Find where the given text appears and provide that cell's center as [x, y] coordinate. 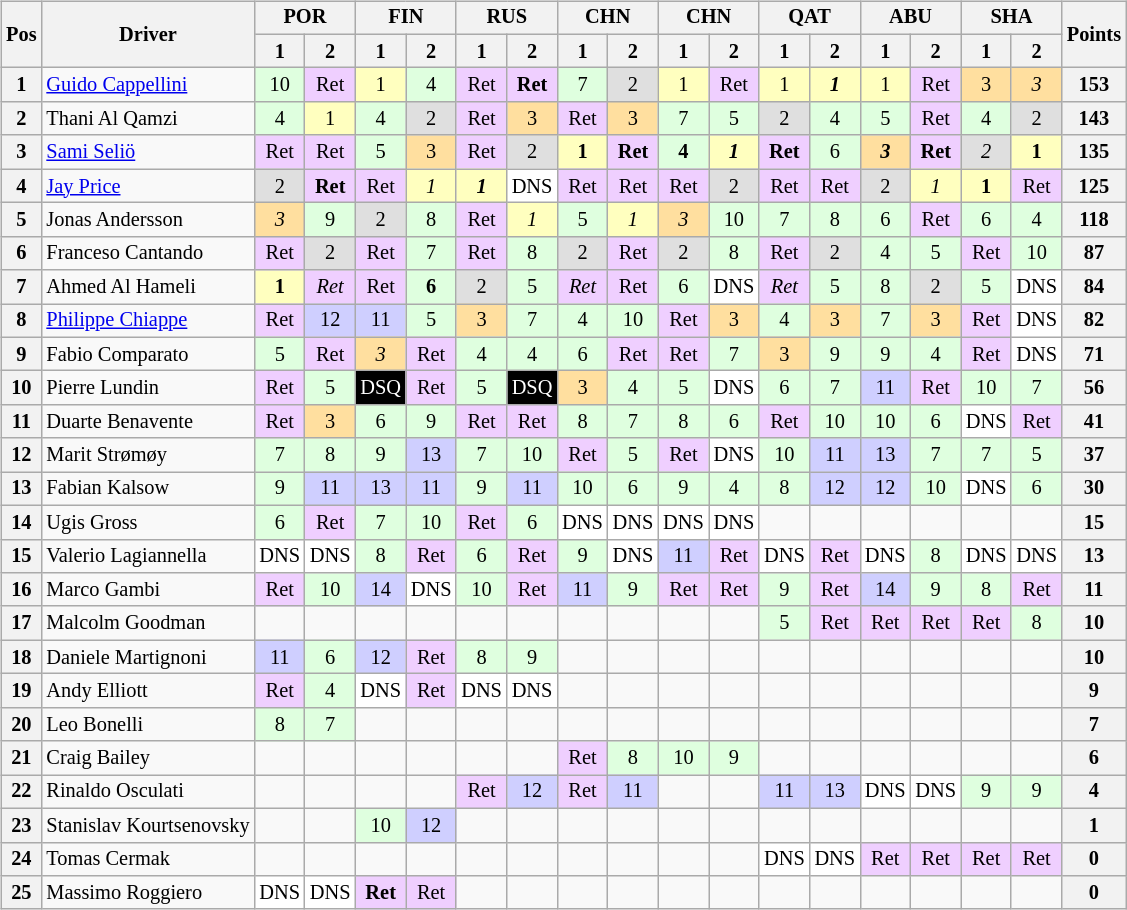
135 [1094, 152]
18 [21, 657]
Jonas Andersson [148, 220]
37 [1094, 455]
153 [1094, 85]
FIN [406, 18]
Rinaldo Osculati [148, 792]
Marco Gambi [148, 590]
21 [21, 758]
QAT [810, 18]
Fabio Comparato [148, 354]
Duarte Benavente [148, 422]
Philippe Chiappe [148, 321]
Pos [21, 34]
25 [21, 893]
30 [1094, 489]
Thani Al Qamzi [148, 119]
41 [1094, 422]
POR [304, 18]
Tomas Cermak [148, 859]
Massimo Roggiero [148, 893]
Ugis Gross [148, 522]
Guido Cappellini [148, 85]
Points [1094, 34]
Andy Elliott [148, 691]
143 [1094, 119]
Franceso Cantando [148, 253]
Driver [148, 34]
56 [1094, 388]
71 [1094, 354]
SHA [1012, 18]
Craig Bailey [148, 758]
23 [21, 825]
22 [21, 792]
82 [1094, 321]
19 [21, 691]
Ahmed Al Hameli [148, 287]
16 [21, 590]
Pierre Lundin [148, 388]
Fabian Kalsow [148, 489]
Jay Price [148, 186]
125 [1094, 186]
118 [1094, 220]
ABU [910, 18]
84 [1094, 287]
Marit Strømøy [148, 455]
Valerio Lagiannella [148, 556]
Stanislav Kourtsenovsky [148, 825]
Daniele Martignoni [148, 657]
17 [21, 623]
Leo Bonelli [148, 724]
24 [21, 859]
87 [1094, 253]
RUS [506, 18]
20 [21, 724]
Malcolm Goodman [148, 623]
Sami Seliö [148, 152]
